Pinpoint the cell where the given text exists, returning its (X, Y) midpoint coordinate. 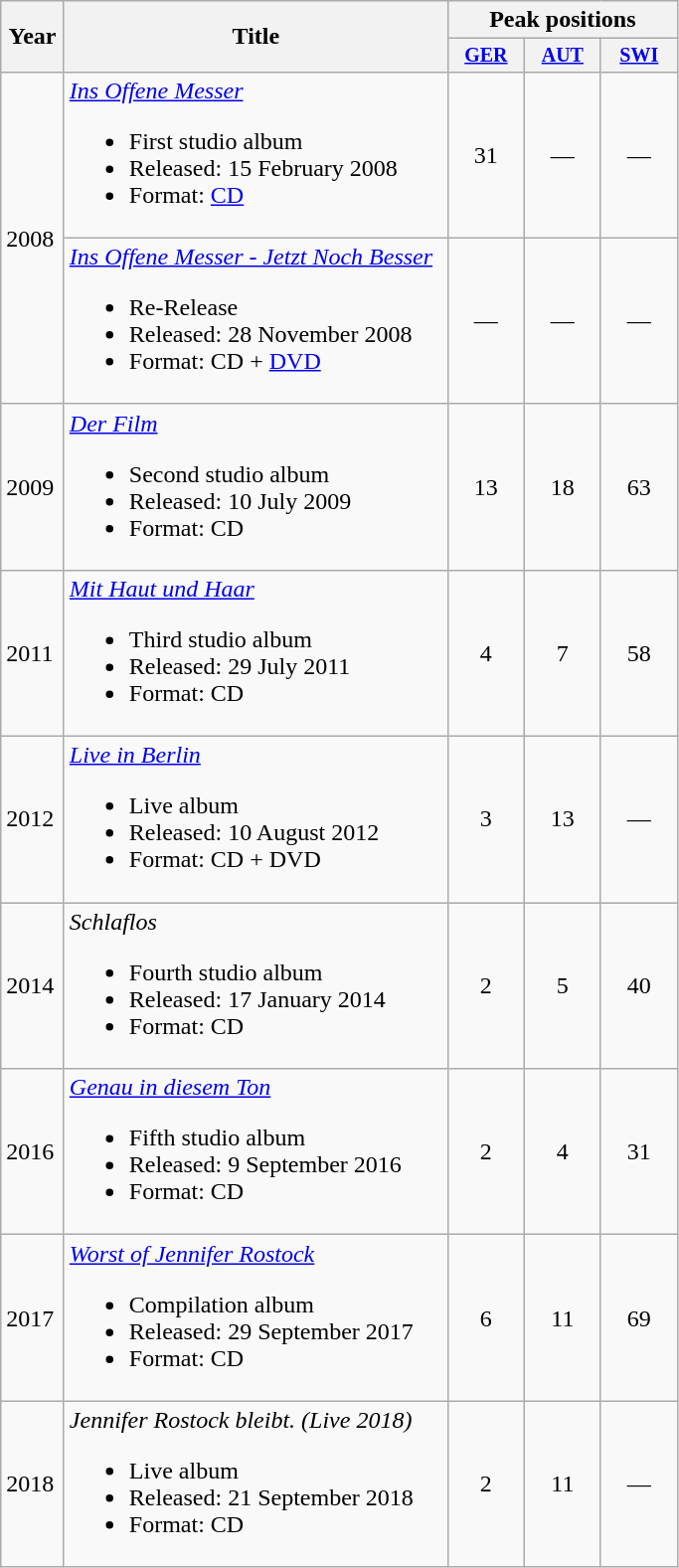
Peak positions (563, 20)
2018 (33, 1483)
2014 (33, 986)
Jennifer Rostock bleibt. (Live 2018)Live albumReleased: 21 September 2018Format: CD (255, 1483)
2012 (33, 819)
2011 (33, 652)
Der FilmSecond studio albumReleased: 10 July 2009Format: CD (255, 487)
Genau in diesem TonFifth studio albumReleased: 9 September 2016Format: CD (255, 1151)
58 (638, 652)
Year (33, 37)
2008 (33, 238)
2016 (33, 1151)
7 (563, 652)
Ins Offene MesserFirst studio albumReleased: 15 February 2008Format: CD (255, 155)
6 (485, 1318)
Ins Offene Messer - Jetzt Noch BesserRe-ReleaseReleased: 28 November 2008Format: CD + DVD (255, 320)
Mit Haut und HaarThird studio albumReleased: 29 July 2011Format: CD (255, 652)
5 (563, 986)
SWI (638, 56)
2017 (33, 1318)
18 (563, 487)
63 (638, 487)
69 (638, 1318)
Title (255, 37)
GER (485, 56)
Worst of Jennifer RostockCompilation albumReleased: 29 September 2017Format: CD (255, 1318)
40 (638, 986)
Live in BerlinLive albumReleased: 10 August 2012Format: CD + DVD (255, 819)
AUT (563, 56)
3 (485, 819)
SchlaflosFourth studio albumReleased: 17 January 2014Format: CD (255, 986)
2009 (33, 487)
